Return (x, y) of the center of cell containing provided text 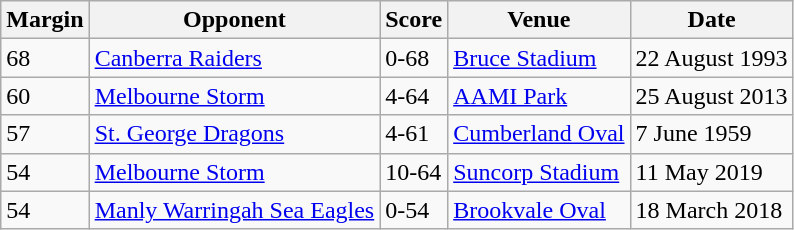
4-61 (414, 134)
Brookvale Oval (539, 210)
Venue (539, 20)
18 March 2018 (712, 210)
60 (45, 96)
AAMI Park (539, 96)
11 May 2019 (712, 172)
Suncorp Stadium (539, 172)
4-64 (414, 96)
Margin (45, 20)
Date (712, 20)
0-68 (414, 58)
Bruce Stadium (539, 58)
Manly Warringah Sea Eagles (234, 210)
Cumberland Oval (539, 134)
57 (45, 134)
22 August 1993 (712, 58)
Opponent (234, 20)
St. George Dragons (234, 134)
7 June 1959 (712, 134)
25 August 2013 (712, 96)
Canberra Raiders (234, 58)
68 (45, 58)
10-64 (414, 172)
0-54 (414, 210)
Score (414, 20)
